Capture the cell that displays the provided text and extract its [x, y] central coordinate. 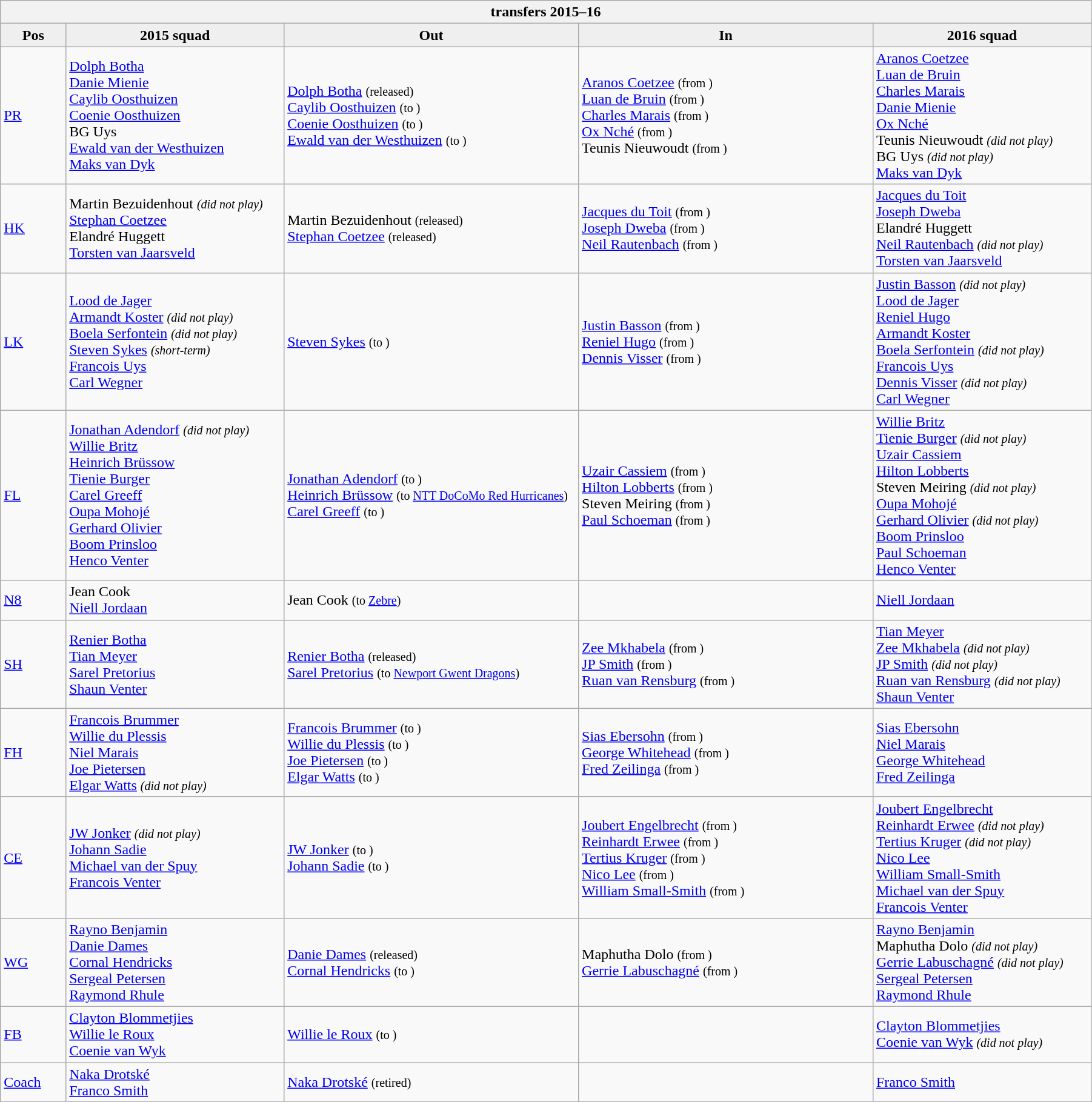
Uzair Cassiem (from ) Hilton Lobberts (from ) Steven Meiring (from ) Paul Schoeman (from ) [726, 496]
Jonathan Adendorf (to ) Heinrich Brüssow (to NTT DoCoMo Red Hurricanes) Carel Greeff (to ) [431, 496]
Jean CookNiell Jordaan [175, 600]
Martin Bezuidenhout (did not play)Stephan CoetzeeElandré HuggettTorsten van Jaarsveld [175, 228]
FB [33, 1034]
Franco Smith [982, 1082]
Naka DrotskéFranco Smith [175, 1082]
FH [33, 752]
SH [33, 664]
Niell Jordaan [982, 600]
transfers 2015–16 [546, 12]
Renier BothaTian MeyerSarel PretoriusShaun Venter [175, 664]
Justin Basson (from ) Reniel Hugo (from ) Dennis Visser (from ) [726, 342]
Jacques du ToitJoseph DwebaElandré HuggettNeil Rautenbach (did not play)Torsten van Jaarsveld [982, 228]
Jean Cook (to Zebre) [431, 600]
Francois BrummerWillie du PlessisNiel MaraisJoe PietersenElgar Watts (did not play) [175, 752]
Dolph BothaDanie MienieCaylib OosthuizenCoenie OosthuizenBG UysEwald van der WesthuizenMaks van Dyk [175, 115]
Zee Mkhabela (from ) JP Smith (from ) Ruan van Rensburg (from ) [726, 664]
2016 squad [982, 35]
Steven Sykes (to ) [431, 342]
CE [33, 857]
Pos [33, 35]
Francois Brummer (to ) Willie du Plessis (to ) Joe Pietersen (to ) Elgar Watts (to ) [431, 752]
Jonathan Adendorf (did not play)Willie BritzHeinrich BrüssowTienie BurgerCarel GreeffOupa MohojéGerhard OlivierBoom PrinslooHenco Venter [175, 496]
N8 [33, 600]
Aranos CoetzeeLuan de BruinCharles MaraisDanie MienieOx NchéTeunis Nieuwoudt (did not play)BG Uys (did not play)Maks van Dyk [982, 115]
Clayton BlommetjiesCoenie van Wyk (did not play) [982, 1034]
JW Jonker (did not play)Johann SadieMichael van der SpuyFrancois Venter [175, 857]
Renier Botha (released) Sarel Pretorius (to Newport Gwent Dragons) [431, 664]
Tian MeyerZee Mkhabela (did not play)JP Smith (did not play)Ruan van Rensburg (did not play)Shaun Venter [982, 664]
Aranos Coetzee (from ) Luan de Bruin (from ) Charles Marais (from ) Ox Nché (from ) Teunis Nieuwoudt (from ) [726, 115]
Sias EbersohnNiel MaraisGeorge WhiteheadFred Zeilinga [982, 752]
Naka Drotské (retired) [431, 1082]
2015 squad [175, 35]
Rayno BenjaminDanie DamesCornal HendricksSergeal PetersenRaymond Rhule [175, 962]
FL [33, 496]
Dolph Botha (released) Caylib Oosthuizen (to ) Coenie Oosthuizen (to ) Ewald van der Westhuizen (to ) [431, 115]
In [726, 35]
Danie Dames (released) Cornal Hendricks (to ) [431, 962]
PR [33, 115]
Sias Ebersohn (from ) George Whitehead (from ) Fred Zeilinga (from ) [726, 752]
Willie le Roux (to ) [431, 1034]
HK [33, 228]
Joubert Engelbrecht (from ) Reinhardt Erwee (from ) Tertius Kruger (from ) Nico Lee (from ) William Small-Smith (from ) [726, 857]
Joubert EngelbrechtReinhardt Erwee (did not play)Tertius Kruger (did not play)Nico LeeWilliam Small-SmithMichael van der SpuyFrancois Venter [982, 857]
Martin Bezuidenhout (released) Stephan Coetzee (released) [431, 228]
WG [33, 962]
LK [33, 342]
Clayton BlommetjiesWillie le RouxCoenie van Wyk [175, 1034]
Lood de JagerArmandt Koster (did not play)Boela Serfontein (did not play)Steven Sykes (short-term)Francois UysCarl Wegner [175, 342]
Maphutha Dolo (from ) Gerrie Labuschagné (from ) [726, 962]
Coach [33, 1082]
Out [431, 35]
Jacques du Toit (from ) Joseph Dweba (from ) Neil Rautenbach (from ) [726, 228]
Justin Basson (did not play)Lood de JagerReniel HugoArmandt KosterBoela Serfontein (did not play)Francois UysDennis Visser (did not play)Carl Wegner [982, 342]
JW Jonker (to ) Johann Sadie (to ) [431, 857]
Rayno BenjaminMaphutha Dolo (did not play)Gerrie Labuschagné (did not play)Sergeal PetersenRaymond Rhule [982, 962]
